Output the (x, y) coordinate of the center of the cell containing the given text.  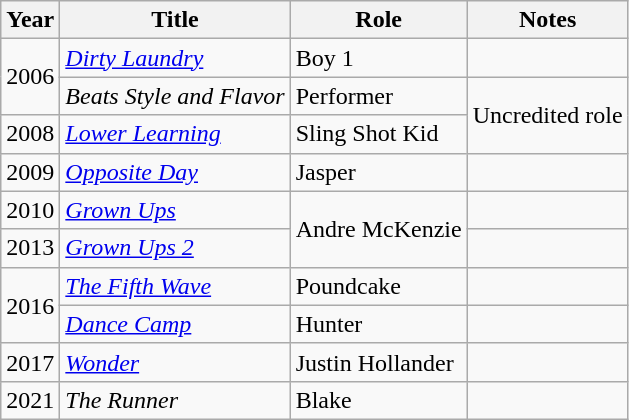
Dirty Laundry (175, 58)
2013 (30, 248)
Grown Ups 2 (175, 248)
Lower Learning (175, 134)
The Runner (175, 400)
Title (175, 20)
Wonder (175, 362)
2017 (30, 362)
Jasper (378, 172)
Opposite Day (175, 172)
2009 (30, 172)
Andre McKenzie (378, 229)
Year (30, 20)
2006 (30, 77)
Hunter (378, 324)
2016 (30, 305)
Blake (378, 400)
Notes (548, 20)
Dance Camp (175, 324)
Poundcake (378, 286)
Role (378, 20)
Sling Shot Kid (378, 134)
The Fifth Wave (175, 286)
2008 (30, 134)
Uncredited role (548, 115)
Performer (378, 96)
2021 (30, 400)
Beats Style and Flavor (175, 96)
Grown Ups (175, 210)
2010 (30, 210)
Justin Hollander (378, 362)
Boy 1 (378, 58)
